Extract the [x, y] coordinate from the center of the cell holding the provided text.  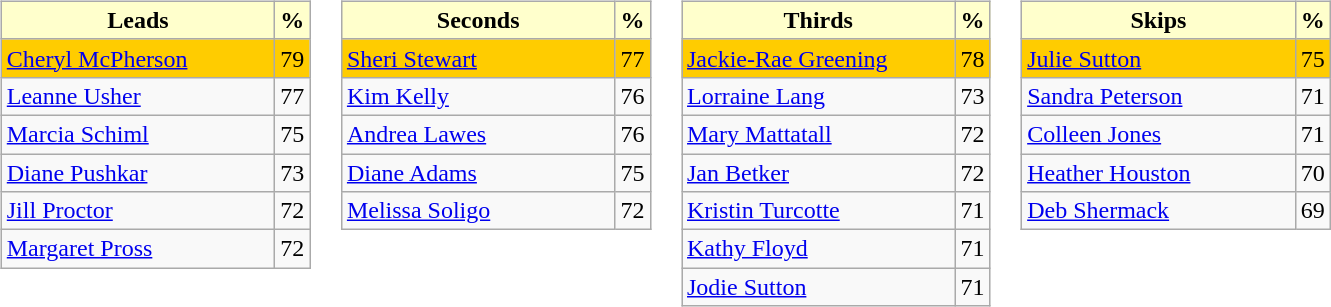
Mary Mattatall [819, 134]
79 [292, 58]
Diane Adams [478, 173]
Cheryl McPherson [138, 58]
Marcia Schiml [138, 134]
Lorraine Lang [819, 96]
Skips [1159, 20]
Leads [138, 20]
78 [972, 58]
Kathy Floyd [819, 249]
Deb Shermack [1159, 211]
Diane Pushkar [138, 173]
Jackie-Rae Greening [819, 58]
Thirds [819, 20]
Andrea Lawes [478, 134]
70 [1312, 173]
Melissa Soligo [478, 211]
Jill Proctor [138, 211]
Colleen Jones [1159, 134]
Jodie Sutton [819, 287]
Sheri Stewart [478, 58]
Julie Sutton [1159, 58]
Jan Betker [819, 173]
Heather Houston [1159, 173]
Leanne Usher [138, 96]
Kim Kelly [478, 96]
Kristin Turcotte [819, 211]
Sandra Peterson [1159, 96]
Seconds [478, 20]
69 [1312, 211]
Margaret Pross [138, 249]
